Provide the [X, Y] coordinate of the cell's center where the given text is located.  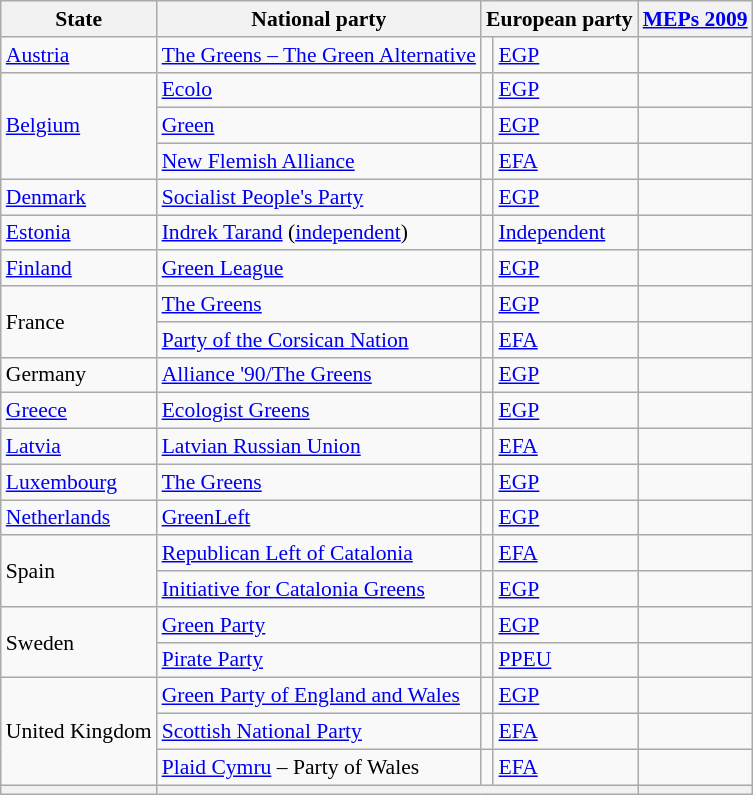
Green Party [319, 625]
Finland [79, 269]
Germany [79, 375]
Latvia [79, 447]
European party [560, 19]
Initiative for Catalonia Greens [319, 589]
GreenLeft [319, 518]
National party [319, 19]
Luxembourg [79, 482]
Scottish National Party [319, 732]
France [79, 322]
State [79, 19]
Sweden [79, 642]
United Kingdom [79, 732]
PPEU [565, 660]
Indrek Tarand (independent) [319, 233]
New Flemish Alliance [319, 162]
Pirate Party [319, 660]
Ecolo [319, 90]
MEPs 2009 [696, 19]
Green [319, 126]
Party of the Corsican Nation [319, 340]
Denmark [79, 197]
Ecologist Greens [319, 411]
Plaid Cymru – Party of Wales [319, 767]
The Greens – The Green Alternative [319, 55]
Estonia [79, 233]
Socialist People's Party [319, 197]
Alliance '90/The Greens [319, 375]
Latvian Russian Union [319, 447]
Netherlands [79, 518]
Republican Left of Catalonia [319, 554]
Spain [79, 572]
Belgium [79, 126]
Greece [79, 411]
Independent [565, 233]
Austria [79, 55]
Green Party of England and Wales [319, 696]
Green League [319, 269]
